Provide the (x, y) coordinate of the cell's center where the given text is located.  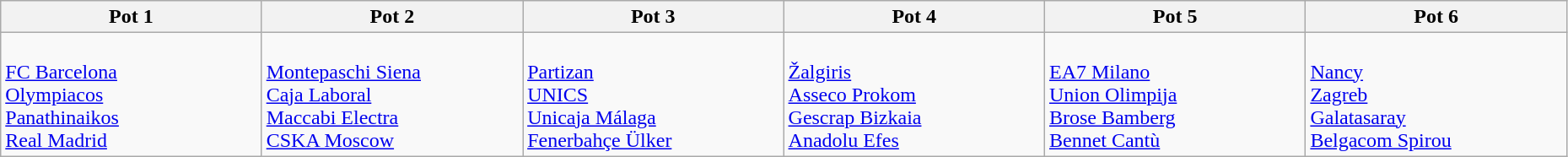
FC Barcelona Olympiacos Panathinaikos Real Madrid (132, 95)
Pot 6 (1436, 17)
Pot 5 (1174, 17)
Žalgiris Asseco Prokom Gescrap Bizkaia Anadolu Efes (914, 95)
Montepaschi Siena Caja Laboral Maccabi Electra CSKA Moscow (391, 95)
Pot 4 (914, 17)
Pot 2 (391, 17)
Pot 1 (132, 17)
Nancy Zagreb Galatasaray Belgacom Spirou (1436, 95)
EA7 Milano Union Olimpija Brose Bamberg Bennet Cantù (1174, 95)
Pot 3 (653, 17)
Partizan UNICS Unicaja Málaga Fenerbahçe Ülker (653, 95)
